Find where the given text appears and provide that cell's center as (X, Y) coordinate. 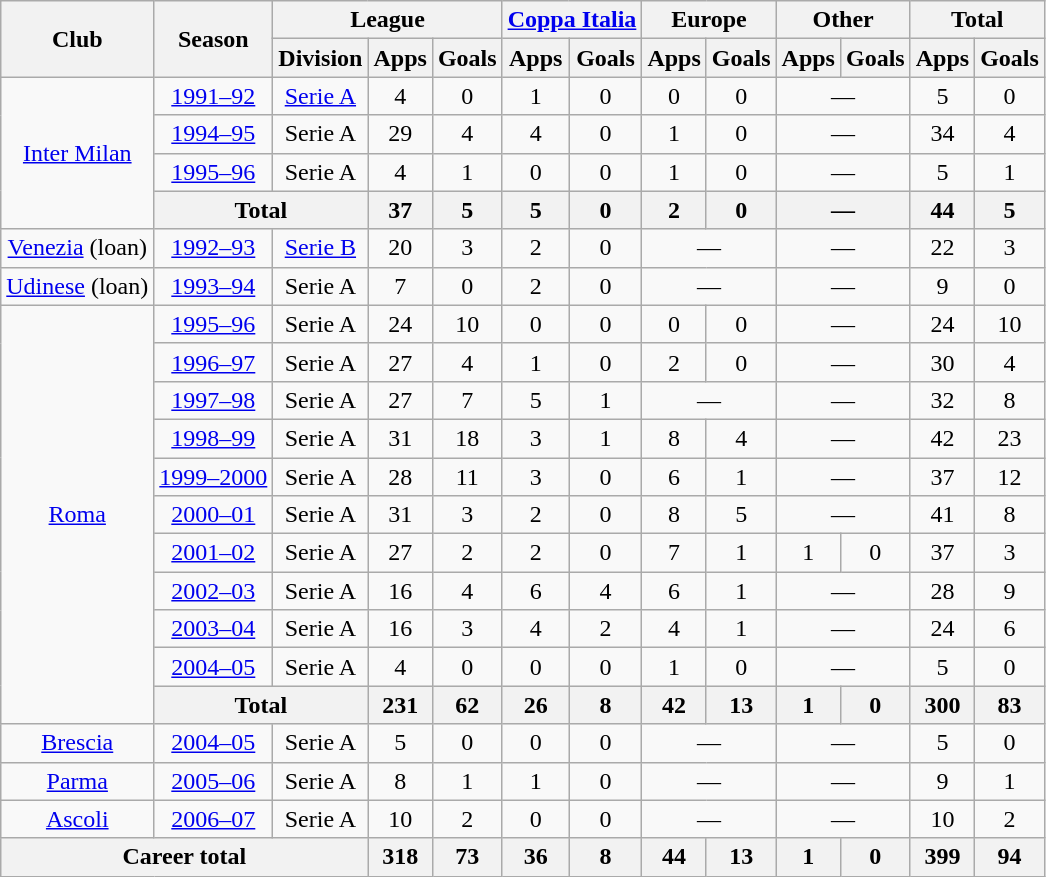
1999–2000 (214, 477)
2002–03 (214, 591)
1997–98 (214, 400)
Career total (184, 857)
318 (400, 857)
2003–04 (214, 629)
23 (1010, 438)
Serie B (320, 248)
Other (843, 20)
1994–95 (214, 134)
30 (942, 362)
1996–97 (214, 362)
Parma (78, 781)
Ascoli (78, 819)
Venezia (loan) (78, 248)
Club (78, 39)
32 (942, 400)
Udinese (loan) (78, 286)
2001–02 (214, 553)
1991–92 (214, 96)
Division (320, 58)
399 (942, 857)
83 (1010, 705)
94 (1010, 857)
231 (400, 705)
26 (536, 705)
2006–07 (214, 819)
Brescia (78, 743)
2005–06 (214, 781)
62 (467, 705)
League (388, 20)
18 (467, 438)
Roma (78, 514)
300 (942, 705)
Coppa Italia (572, 20)
22 (942, 248)
36 (536, 857)
1992–93 (214, 248)
29 (400, 134)
11 (467, 477)
Season (214, 39)
12 (1010, 477)
Inter Milan (78, 153)
1998–99 (214, 438)
73 (467, 857)
41 (942, 515)
2000–01 (214, 515)
20 (400, 248)
Europe (709, 20)
1993–94 (214, 286)
34 (942, 134)
